From the cell containing the given text, extract its center point as (X, Y) coordinate. 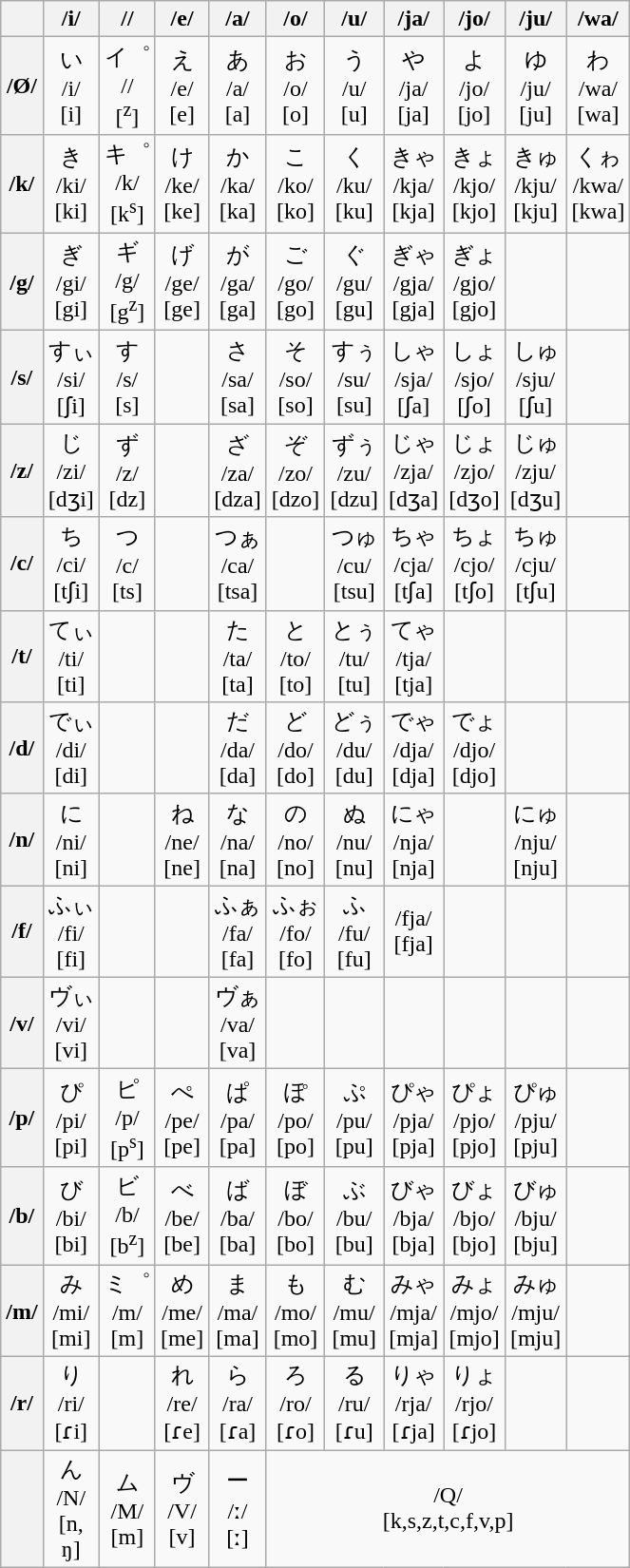
でょ /djo/ [djo] (475, 749)
り /ri/ [ɾi] (70, 1404)
ね /ne/ [ne] (181, 840)
つ /c/ [ts] (127, 564)
/m/ (22, 1311)
にゅ /nju/ [nju] (536, 840)
ぴゅ /pju/ [pju] (536, 1118)
れ /re/ [ɾe] (181, 1404)
/e/ (181, 19)
ミ゜ /m/ [m] (127, 1311)
ヴ /V/ [v] (181, 1509)
みゅ /mju/ [mju] (536, 1311)
/ju/ (536, 19)
ー /ː/ [ː] (238, 1509)
しゅ /sju/ [ʃu] (536, 377)
/p/ (22, 1118)
しょ /sjo/ [ʃo] (475, 377)
や /ja/ [ja] (414, 86)
びょ /bjo/ [bjo] (475, 1216)
/o/ (296, 19)
べ /be/ [be] (181, 1216)
/fja/ [fja] (414, 931)
め /me/ [me] (181, 1311)
だ /da/ [da] (238, 749)
つゅ /cu/ [tsu] (354, 564)
/n/ (22, 840)
そ /so/ [so] (296, 377)
/wa/ (599, 19)
ちゃ /cja/ [tʃa] (414, 564)
/g/ (22, 281)
ちょ /cjo/ [tʃo] (475, 564)
くゎ /kwa/ [kwa] (599, 184)
すぃ /si/ [ʃi] (70, 377)
と /to/ [to] (296, 656)
ぴゃ /pja/ [pja] (414, 1118)
ぎゃ /gja/ [gja] (414, 281)
わ /wa/ [wa] (599, 86)
い /i/ [i] (70, 86)
ぐ /gu/ [gu] (354, 281)
/z/ (22, 470)
え /e/ [e] (181, 86)
す /s/ [s] (127, 377)
ふぁ /fa/ [fa] (238, 931)
か /ka/ [ka] (238, 184)
/d/ (22, 749)
ろ /ro/ [ɾo] (296, 1404)
つぁ /ca/ [tsa] (238, 564)
ぱ /pa/ [pa] (238, 1118)
ふぉ /fo/ [fo] (296, 931)
じゃ /zja/ [dʒa] (414, 470)
ぎょ /gjo/ [gjo] (475, 281)
しゃ /sja/ [ʃa] (414, 377)
/f/ (22, 931)
すぅ /su/ [su] (354, 377)
お /o/ [o] (296, 86)
ぞ /zo/ [dzo] (296, 470)
ん /N/ [n,ŋ] (70, 1509)
ぬ /nu/ [nu] (354, 840)
ご /go/ [go] (296, 281)
ま /ma/ [ma] (238, 1311)
ム /M/ [m] (127, 1509)
ぴ /pi/ [pi] (70, 1118)
ずぅ /zu/ [dzu] (354, 470)
/Q/ [k,s,z,t,c,f,v,p] (449, 1509)
く /ku/ [ku] (354, 184)
る /ru/ [ɾu] (354, 1404)
の /no/ [no] (296, 840)
ぺ /pe/ [pe] (181, 1118)
ゆ /ju/ [ju] (536, 86)
どぅ /du/ [du] (354, 749)
ば /ba/ [ba] (238, 1216)
りょ /rjo/ [ɾjo] (475, 1404)
/ja/ (414, 19)
ぶ /bu/ [bu] (354, 1216)
/c/ (22, 564)
きゃ /kja/ [kja] (414, 184)
さ /sa/ [sa] (238, 377)
/b/ (22, 1216)
ぷ /pu/ [pu] (354, 1118)
に /ni/ [ni] (70, 840)
きょ /kjo/ [kjo] (475, 184)
みょ /mjo/ [mjo] (475, 1311)
/k/ (22, 184)
た /ta/ [ta] (238, 656)
ず /z/ [dz] (127, 470)
/t/ (22, 656)
びゃ /bja/ [bja] (414, 1216)
てゃ /tja/ [tja] (414, 656)
てぃ /ti/ [ti] (70, 656)
ぎ /gi/ [gi] (70, 281)
ギ /g/ [gz] (127, 281)
き /ki/ [ki] (70, 184)
/s/ (22, 377)
とぅ /tu/ [tu] (354, 656)
こ /ko/ [ko] (296, 184)
// (127, 19)
/i/ (70, 19)
ちゅ /cju/ [tʃu] (536, 564)
きゅ /kju/ [kju] (536, 184)
む /mu/ [mu] (354, 1311)
じょ /zjo/ [dʒo] (475, 470)
ふぃ /fi/ [fi] (70, 931)
でぃ /di/ [di] (70, 749)
ら /ra/ [ɾa] (238, 1404)
じゅ /zju/ [dʒu] (536, 470)
/r/ (22, 1404)
ぴょ /pjo/ [pjo] (475, 1118)
ぼ /bo/ [bo] (296, 1216)
あ /a/ [a] (238, 86)
ヴぁ /va/ [va] (238, 1023)
ピ /p/ [ps] (127, 1118)
みゃ /mja/ [mja] (414, 1311)
げ /ge/ [ge] (181, 281)
ヴぃ /vi/ [vi] (70, 1023)
/a/ (238, 19)
/v/ (22, 1023)
りゃ /rja/ [ɾja] (414, 1404)
み /mi/ [mi] (70, 1311)
イ゜ // [z] (127, 86)
よ /jo/ [jo] (475, 86)
にゃ /nja/ [nja] (414, 840)
でゃ /dja/ [dja] (414, 749)
/Ø/ (22, 86)
な /na/ [na] (238, 840)
ち /ci/ [tʃi] (70, 564)
ど /do/ [do] (296, 749)
も /mo/ [mo] (296, 1311)
ぽ /po/ [po] (296, 1118)
/jo/ (475, 19)
キ゜ /k/ [ks] (127, 184)
びゅ /bju/ [bju] (536, 1216)
ビ /b/ [bz] (127, 1216)
が /ga/ [ga] (238, 281)
/u/ (354, 19)
ざ /za/ [dza] (238, 470)
じ /zi/ [dʒi] (70, 470)
け /ke/ [ke] (181, 184)
び /bi/ [bi] (70, 1216)
ふ /fu/ [fu] (354, 931)
う /u/ [u] (354, 86)
